Search for the cell housing the specified text and yield its (X, Y) center coordinate. 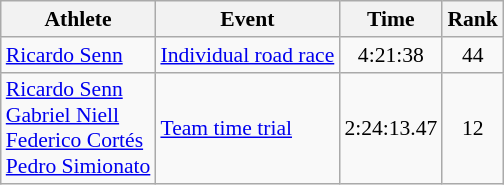
4:21:38 (390, 55)
Athlete (78, 19)
12 (472, 128)
Ricardo SennGabriel NiellFederico CortésPedro Simionato (78, 128)
Rank (472, 19)
Time (390, 19)
Event (247, 19)
Ricardo Senn (78, 55)
44 (472, 55)
2:24:13.47 (390, 128)
Team time trial (247, 128)
Individual road race (247, 55)
